Capture the cell that displays the provided text and extract its [X, Y] central coordinate. 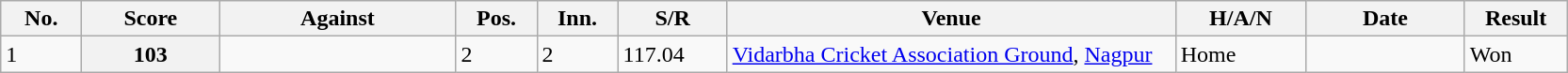
Result [1516, 19]
Pos. [496, 19]
Won [1516, 54]
H/A/N [1241, 19]
117.04 [672, 54]
Vidarbha Cricket Association Ground, Nagpur [951, 54]
Inn. [577, 19]
S/R [672, 19]
1 [41, 54]
Date [1386, 19]
Score [151, 19]
103 [151, 54]
Home [1241, 54]
Venue [951, 19]
No. [41, 19]
Against [337, 19]
